Output the [X, Y] coordinate of the center of the cell containing the given text.  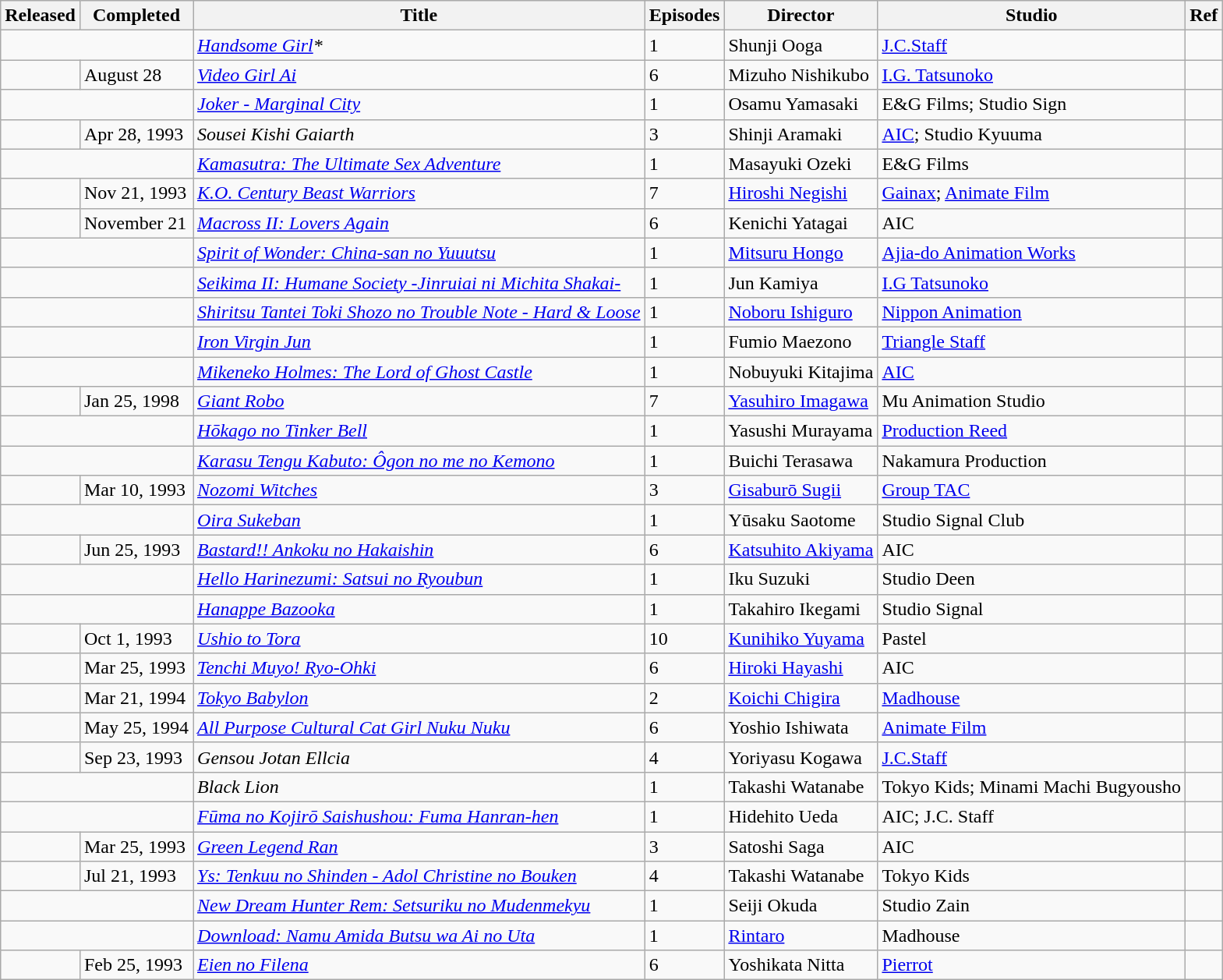
May 25, 1994 [136, 727]
Oira Sukeban [419, 520]
Green Legend Ran [419, 846]
Karasu Tengu Kabuto: Ôgon no me no Kemono [419, 461]
Fūma no Kojirō Saishushou: Fuma Hanran-hen [419, 816]
Osamu Yamasaki [801, 104]
Group TAC [1032, 490]
Hiroki Hayashi [801, 668]
Seikima II: Humane Society -Jinruiai ni Michita Shakai- [419, 282]
I.G Tatsunoko [1032, 282]
Ys: Tenkuu no Shinden - Adol Christine no Bouken [419, 876]
Studio Zain [1032, 906]
Hidehito Ueda [801, 816]
Jun 25, 1993 [136, 550]
Tokyo Babylon [419, 698]
Triangle Staff [1032, 341]
Nozomi Witches [419, 490]
Mu Animation Studio [1032, 402]
Katsuhito Akiyama [801, 550]
Hiroshi Negishi [801, 193]
Hello Harinezumi: Satsui no Ryoubun [419, 579]
Tokyo Kids; Minami Machi Bugyousho [1032, 787]
Iron Virgin Jun [419, 341]
Kenichi Yatagai [801, 223]
Mar 21, 1994 [136, 698]
Mar 10, 1993 [136, 490]
Completed [136, 16]
New Dream Hunter Rem: Setsuriku no Mudenmekyu [419, 906]
August 28 [136, 75]
Jan 25, 1998 [136, 402]
Ushio to Tora [419, 639]
Title [419, 16]
Spirit of Wonder: China-san no Yuuutsu [419, 253]
Pierrot [1032, 965]
Animate Film [1032, 727]
AIC; Studio Kyuuma [1032, 134]
Sep 23, 1993 [136, 757]
AIC; J.C. Staff [1032, 816]
Tenchi Muyo! Ryo-Ohki [419, 668]
Joker - Marginal City [419, 104]
Shinji Aramaki [801, 134]
Takahiro Ikegami [801, 609]
Mikeneko Holmes: The Lord of Ghost Castle [419, 372]
Sousei Kishi Gaiarth [419, 134]
10 [684, 639]
Rintaro [801, 936]
2 [684, 698]
Pastel [1032, 639]
Yasushi Murayama [801, 431]
Video Girl Ai [419, 75]
Jul 21, 1993 [136, 876]
Iku Suzuki [801, 579]
Mizuho Nishikubo [801, 75]
Koichi Chigira [801, 698]
Mitsuru Hongo [801, 253]
Shunji Ooga [801, 45]
Nippon Animation [1032, 312]
Fumio Maezono [801, 341]
Studio [1032, 16]
Black Lion [419, 787]
Yoshikata Nitta [801, 965]
Nobuyuki Kitajima [801, 372]
Feb 25, 1993 [136, 965]
K.O. Century Beast Warriors [419, 193]
Noboru Ishiguro [801, 312]
Hōkago no Tinker Bell [419, 431]
Satoshi Saga [801, 846]
E&G Films [1032, 164]
Tokyo Kids [1032, 876]
Download: Namu Amida Butsu wa Ai no Uta [419, 936]
Apr 28, 1993 [136, 134]
Studio Deen [1032, 579]
Seiji Okuda [801, 906]
Giant Robo [419, 402]
Shiritsu Tantei Toki Shozo no Trouble Note - Hard & Loose [419, 312]
Handsome Girl* [419, 45]
Bastard!! Ankoku no Hakaishin [419, 550]
Masayuki Ozeki [801, 164]
Studio Signal [1032, 609]
Yasuhiro Imagawa [801, 402]
Released [41, 16]
Nov 21, 1993 [136, 193]
Nakamura Production [1032, 461]
November 21 [136, 223]
Gensou Jotan Ellcia [419, 757]
Studio Signal Club [1032, 520]
Ref [1204, 16]
Kamasutra: The Ultimate Sex Adventure [419, 164]
Gainax; Animate Film [1032, 193]
I.G. Tatsunoko [1032, 75]
E&G Films; Studio Sign [1032, 104]
Production Reed [1032, 431]
Yoriyasu Kogawa [801, 757]
Episodes [684, 16]
All Purpose Cultural Cat Girl Nuku Nuku [419, 727]
Macross II: Lovers Again [419, 223]
Oct 1, 1993 [136, 639]
Hanappe Bazooka [419, 609]
Yūsaku Saotome [801, 520]
Director [801, 16]
Eien no Filena [419, 965]
Ajia-do Animation Works [1032, 253]
Gisaburō Sugii [801, 490]
Buichi Terasawa [801, 461]
Jun Kamiya [801, 282]
Yoshio Ishiwata [801, 727]
Kunihiko Yuyama [801, 639]
